Locate the cell with the specified text and output its (x, y) center coordinate. 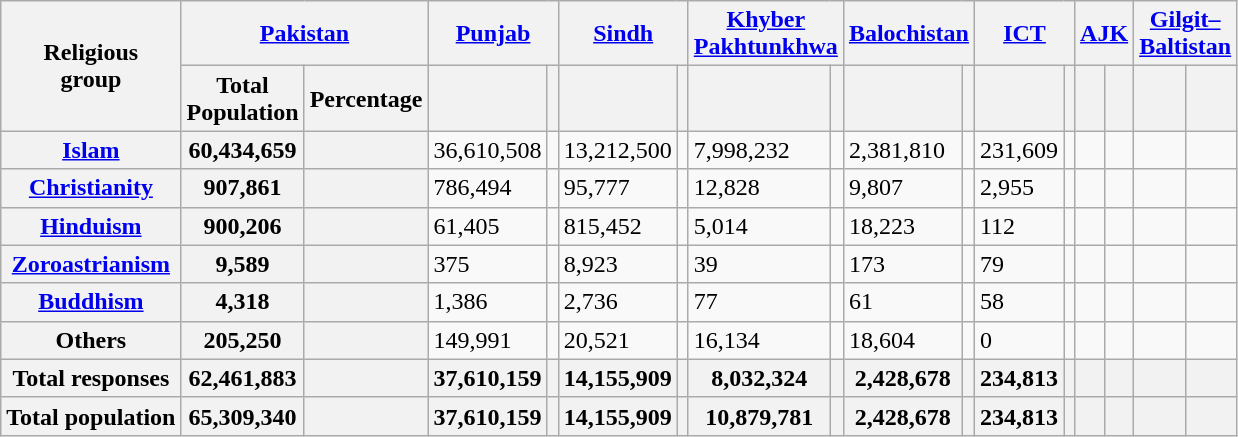
8,923 (618, 264)
815,452 (618, 226)
112 (1018, 226)
231,609 (1018, 150)
61,405 (488, 226)
786,494 (488, 188)
5,014 (759, 226)
1,386 (488, 302)
Sindh (623, 34)
61 (902, 302)
4,318 (242, 302)
Others (91, 340)
KhyberPakhtunkhwa (766, 34)
95,777 (618, 188)
18,223 (902, 226)
13,212,500 (618, 150)
2,955 (1018, 188)
2,381,810 (902, 150)
8,032,324 (759, 378)
Zoroastrianism (91, 264)
907,861 (242, 188)
16,134 (759, 340)
205,250 (242, 340)
Religiousgroup (91, 66)
375 (488, 264)
Total population (91, 416)
77 (759, 302)
Total responses (91, 378)
Gilgit–Baltistan (1186, 34)
Buddhism (91, 302)
Balochistan (908, 34)
Christianity (91, 188)
58 (1018, 302)
9,807 (902, 188)
79 (1018, 264)
149,991 (488, 340)
AJK (1104, 34)
Percentage (366, 98)
18,604 (902, 340)
12,828 (759, 188)
Pakistan (304, 34)
ICT (1024, 34)
0 (1018, 340)
36,610,508 (488, 150)
TotalPopulation (242, 98)
62,461,883 (242, 378)
10,879,781 (759, 416)
Islam (91, 150)
65,309,340 (242, 416)
60,434,659 (242, 150)
Punjab (493, 34)
20,521 (618, 340)
2,736 (618, 302)
173 (902, 264)
Hinduism (91, 226)
9,589 (242, 264)
7,998,232 (759, 150)
39 (759, 264)
900,206 (242, 226)
